Determine the [X, Y] coordinate at the center of the cell enclosing the given text.  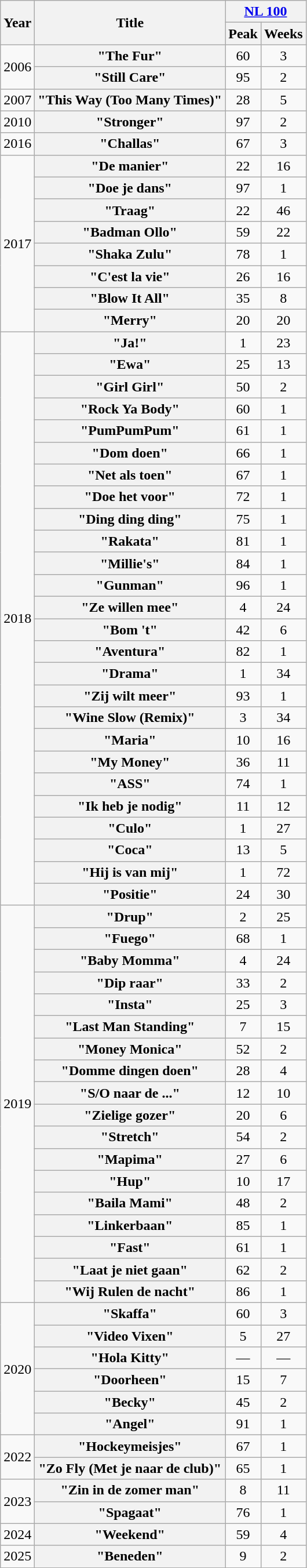
"Drup" [130, 916]
74 [243, 784]
75 [243, 519]
"Zielige gozer" [130, 1115]
2020 [17, 1369]
95 [243, 78]
NL 100 [265, 12]
Title [130, 23]
"Mapima" [130, 1159]
30 [283, 894]
"Baby Momma" [130, 960]
"C'est la vie" [130, 277]
2016 [17, 144]
"Ding ding ding" [130, 519]
"Becky" [130, 1402]
"Angel" [130, 1424]
"Still Care" [130, 78]
2019 [17, 1104]
54 [243, 1137]
"Wine Slow (Remix)" [130, 718]
"Zij wilt meer" [130, 696]
"Ewa" [130, 365]
"Traag" [130, 210]
"ASS" [130, 784]
81 [243, 541]
"Shaka Zulu" [130, 254]
"Net als toen" [130, 475]
"Video Vixen" [130, 1335]
Year [17, 23]
96 [243, 585]
42 [243, 629]
35 [243, 299]
91 [243, 1424]
17 [283, 1181]
"The Fur" [130, 56]
"Drama" [130, 674]
"Wij Rulen de nacht" [130, 1291]
"Fast" [130, 1247]
"Doe het voor" [130, 497]
"Doe je dans" [130, 188]
"Badman Ollo" [130, 232]
86 [243, 1291]
66 [243, 453]
82 [243, 652]
"Money Monica" [130, 1049]
"Rock Ya Body" [130, 409]
2018 [17, 619]
50 [243, 387]
"Ja!" [130, 343]
"Hola Kitty" [130, 1358]
"Girl Girl" [130, 387]
"Linkerbaan" [130, 1225]
2017 [17, 243]
2007 [17, 100]
45 [243, 1402]
2006 [17, 67]
2022 [17, 1457]
2010 [17, 122]
"This Way (Too Many Times)" [130, 100]
76 [243, 1512]
65 [243, 1468]
"Beneden" [130, 1556]
"Zo Fly (Met je naar de club)" [130, 1468]
"Challas" [130, 144]
2024 [17, 1534]
"Zin in de zomer man" [130, 1490]
"Aventura" [130, 652]
"Ik heb je nodig" [130, 806]
"Skaffa" [130, 1313]
"Spagaat" [130, 1512]
78 [243, 254]
"Laat je niet gaan" [130, 1269]
"Weekend" [130, 1534]
"Gunman" [130, 585]
"Bom 't" [130, 629]
"Stronger" [130, 122]
"Hockeymeisjes" [130, 1446]
"De manier" [130, 166]
9 [243, 1556]
68 [243, 938]
"Dom doen" [130, 453]
"Dip raar" [130, 983]
"Fuego" [130, 938]
"S/O naar de ..." [130, 1093]
"Insta" [130, 1005]
23 [283, 343]
"Rakata" [130, 541]
"My Money" [130, 762]
"Maria" [130, 740]
26 [243, 277]
62 [243, 1269]
"PumPumPum" [130, 431]
"Hup" [130, 1181]
48 [243, 1203]
"Baila Mami" [130, 1203]
Peak [243, 34]
85 [243, 1225]
2023 [17, 1501]
"Merry" [130, 321]
"Positie" [130, 894]
"Millie's" [130, 563]
"Culo" [130, 828]
"Ze willen mee" [130, 607]
93 [243, 696]
46 [283, 210]
33 [243, 983]
36 [243, 762]
"Hij is van mij" [130, 872]
"Doorheen" [130, 1380]
52 [243, 1049]
"Domme dingen doen" [130, 1071]
"Blow It All" [130, 299]
2025 [17, 1556]
"Stretch" [130, 1137]
84 [243, 563]
"Last Man Standing" [130, 1027]
Weeks [283, 34]
"Coca" [130, 850]
